Return the (x, y) coordinate for the center point of the cell that contains the specified text.  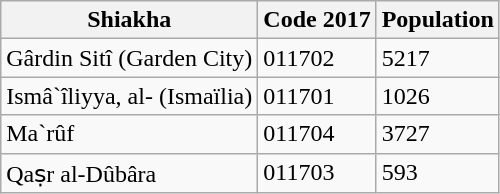
5217 (438, 58)
Population (438, 20)
011704 (317, 134)
Ma`rûf (130, 134)
Shiakha (130, 20)
593 (438, 173)
011702 (317, 58)
Gârdin Sitî (Garden City) (130, 58)
Code 2017 (317, 20)
011701 (317, 96)
1026 (438, 96)
Ismâ`îliyya, al- (Ismaïlia) (130, 96)
Qaṣr al-Dûbâra (130, 173)
011703 (317, 173)
3727 (438, 134)
